Scan for the cell matching the given text and deliver its (X, Y) coordinate at center. 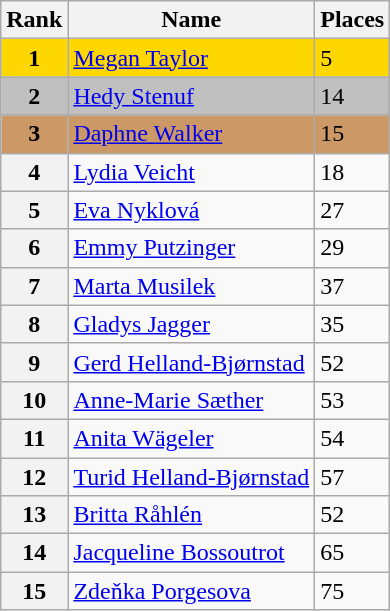
53 (352, 400)
9 (34, 362)
18 (352, 172)
1 (34, 58)
37 (352, 286)
Gerd Helland-Bjørnstad (192, 362)
Jacqueline Bossoutrot (192, 553)
54 (352, 438)
Zdeňka Porgesova (192, 591)
Turid Helland-Bjørnstad (192, 477)
Emmy Putzinger (192, 248)
35 (352, 324)
Britta Råhlén (192, 515)
13 (34, 515)
Rank (34, 20)
6 (34, 248)
57 (352, 477)
Places (352, 20)
Anne-Marie Sæther (192, 400)
Anita Wägeler (192, 438)
Megan Taylor (192, 58)
27 (352, 210)
Daphne Walker (192, 134)
Eva Nyklová (192, 210)
Gladys Jagger (192, 324)
8 (34, 324)
75 (352, 591)
65 (352, 553)
Marta Musilek (192, 286)
Lydia Veicht (192, 172)
Name (192, 20)
Hedy Stenuf (192, 96)
29 (352, 248)
2 (34, 96)
11 (34, 438)
12 (34, 477)
7 (34, 286)
4 (34, 172)
10 (34, 400)
3 (34, 134)
